For the text-containing cell, return its midpoint in [X, Y] coordinate format. 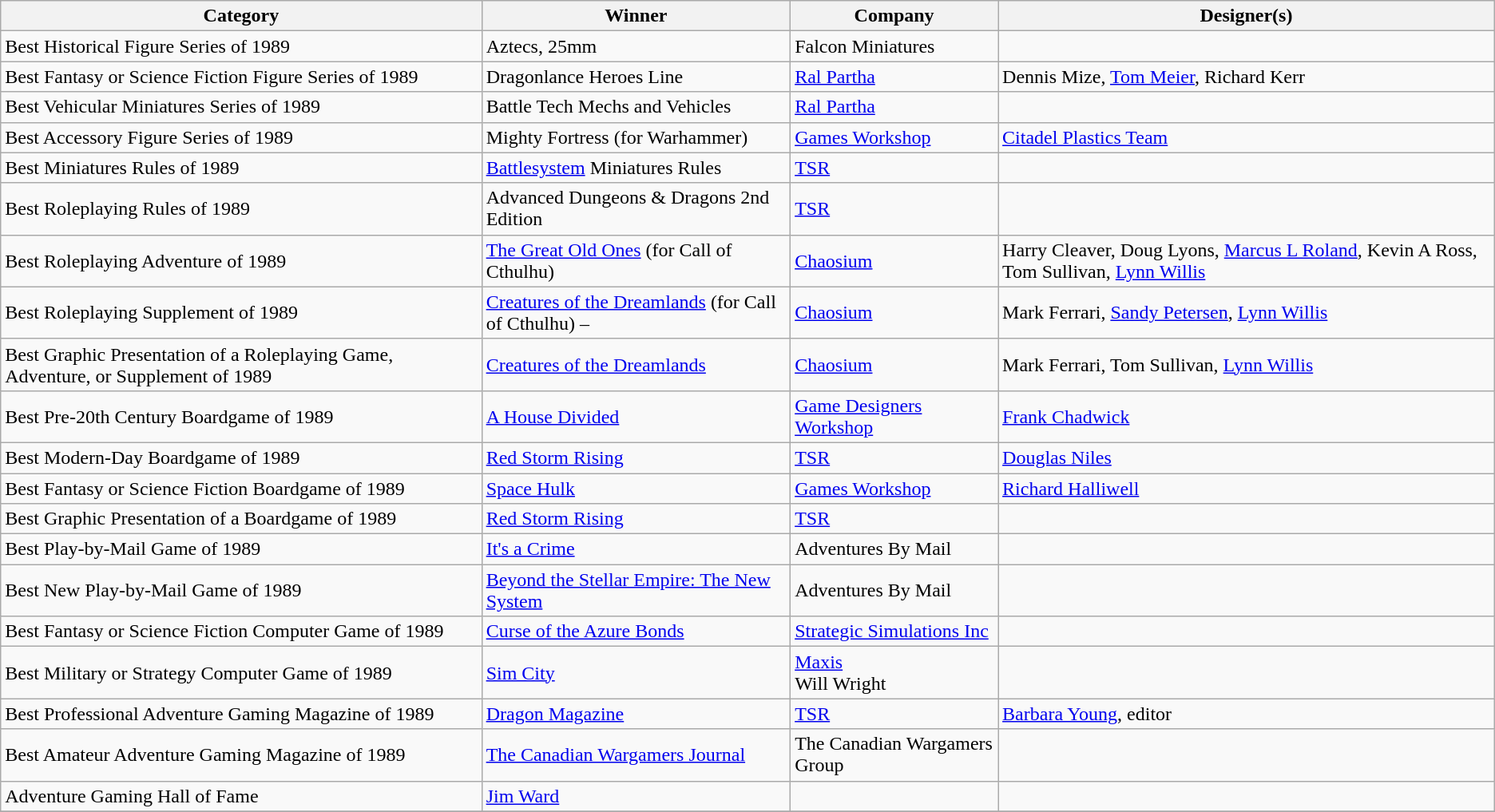
The Canadian Wargamers Group [894, 755]
Aztecs, 25mm [636, 46]
Category [241, 16]
Best Fantasy or Science Fiction Boardgame of 1989 [241, 488]
Winner [636, 16]
Dragonlance Heroes Line [636, 77]
It's a Crime [636, 549]
Best Roleplaying Supplement of 1989 [241, 313]
Frank Chadwick [1247, 417]
Best Modern-Day Boardgame of 1989 [241, 457]
Best Fantasy or Science Fiction Computer Game of 1989 [241, 632]
A House Divided [636, 417]
Beyond the Stellar Empire: The New System [636, 591]
Jim Ward [636, 796]
Best Pre-20th Century Boardgame of 1989 [241, 417]
Douglas Niles [1247, 457]
Battle Tech Mechs and Vehicles [636, 107]
Advanced Dungeons & Dragons 2nd Edition [636, 209]
Citadel Plastics Team [1247, 137]
Mark Ferrari, Tom Sullivan, Lynn Willis [1247, 364]
Best Play-by-Mail Game of 1989 [241, 549]
Best Vehicular Miniatures Series of 1989 [241, 107]
Creatures of the Dreamlands (for Call of Cthulhu) – [636, 313]
Best Professional Adventure Gaming Magazine of 1989 [241, 714]
Space Hulk [636, 488]
Mark Ferrari, Sandy Petersen, Lynn Willis [1247, 313]
Curse of the Azure Bonds [636, 632]
Game Designers Workshop [894, 417]
Creatures of the Dreamlands [636, 364]
Best Miniatures Rules of 1989 [241, 168]
MaxisWill Wright [894, 672]
Sim City [636, 672]
Richard Halliwell [1247, 488]
The Great Old Ones (for Call of Cthulhu) [636, 260]
Best Accessory Figure Series of 1989 [241, 137]
Strategic Simulations Inc [894, 632]
Adventure Gaming Hall of Fame [241, 796]
Dennis Mize, Tom Meier, Richard Kerr [1247, 77]
Best New Play-by-Mail Game of 1989 [241, 591]
Best Graphic Presentation of a Roleplaying Game, Adventure, or Supplement of 1989 [241, 364]
Best Historical Figure Series of 1989 [241, 46]
The Canadian Wargamers Journal [636, 755]
Dragon Magazine [636, 714]
Harry Cleaver, Doug Lyons, Marcus L Roland, Kevin A Ross, Tom Sullivan, Lynn Willis [1247, 260]
Battlesystem Miniatures Rules [636, 168]
Falcon Miniatures [894, 46]
Best Amateur Adventure Gaming Magazine of 1989 [241, 755]
Best Roleplaying Rules of 1989 [241, 209]
Best Military or Strategy Computer Game of 1989 [241, 672]
Mighty Fortress (for Warhammer) [636, 137]
Barbara Young, editor [1247, 714]
Designer(s) [1247, 16]
Company [894, 16]
Best Roleplaying Adventure of 1989 [241, 260]
Best Fantasy or Science Fiction Figure Series of 1989 [241, 77]
Best Graphic Presentation of a Boardgame of 1989 [241, 519]
